Search for the cell housing the specified text and yield its (X, Y) center coordinate. 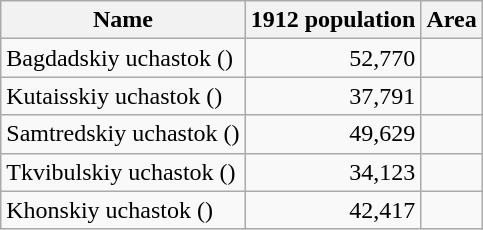
49,629 (333, 134)
1912 population (333, 20)
Khonskiy uchastok () (123, 210)
Area (452, 20)
37,791 (333, 96)
Name (123, 20)
Bagdadskiy uchastok () (123, 58)
Samtredskiy uchastok () (123, 134)
42,417 (333, 210)
52,770 (333, 58)
Kutaisskiy uchastok () (123, 96)
Tkvibulskiy uchastok () (123, 172)
34,123 (333, 172)
